Locate the cell with the specified text and output its [x, y] center coordinate. 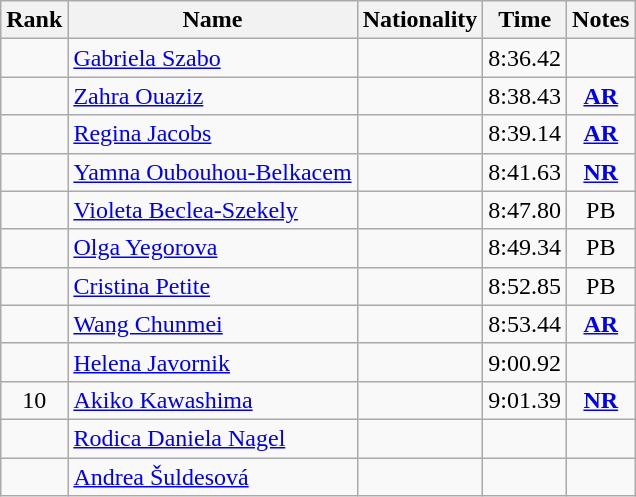
8:36.42 [525, 58]
8:53.44 [525, 324]
Rodica Daniela Nagel [212, 438]
Yamna Oubouhou-Belkacem [212, 172]
8:39.14 [525, 134]
10 [34, 400]
Olga Yegorova [212, 248]
Nationality [420, 20]
Zahra Ouaziz [212, 96]
Wang Chunmei [212, 324]
Gabriela Szabo [212, 58]
Rank [34, 20]
8:49.34 [525, 248]
Cristina Petite [212, 286]
Name [212, 20]
8:38.43 [525, 96]
Violeta Beclea-Szekely [212, 210]
Helena Javornik [212, 362]
Time [525, 20]
Akiko Kawashima [212, 400]
Andrea Šuldesová [212, 477]
9:00.92 [525, 362]
Regina Jacobs [212, 134]
8:52.85 [525, 286]
8:41.63 [525, 172]
9:01.39 [525, 400]
Notes [601, 20]
8:47.80 [525, 210]
